Identify which cell holds the provided text, then report its (x, y) central coordinate. 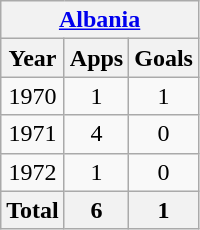
Goals (164, 58)
1970 (33, 96)
4 (96, 134)
Total (33, 210)
6 (96, 210)
Albania (100, 20)
Apps (96, 58)
Year (33, 58)
1972 (33, 172)
1971 (33, 134)
